From the cell containing the given text, extract its center point as (X, Y) coordinate. 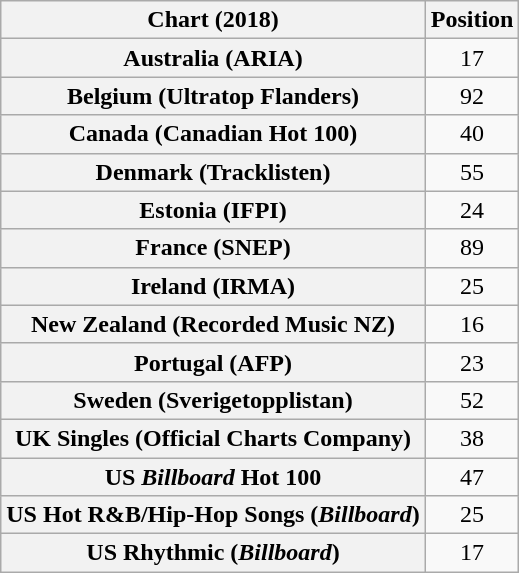
Estonia (IFPI) (213, 210)
Chart (2018) (213, 20)
16 (472, 324)
Portugal (AFP) (213, 362)
Canada (Canadian Hot 100) (213, 134)
47 (472, 477)
92 (472, 96)
52 (472, 400)
89 (472, 248)
23 (472, 362)
Sweden (Sverigetopplistan) (213, 400)
Belgium (Ultratop Flanders) (213, 96)
Denmark (Tracklisten) (213, 172)
US Rhythmic (Billboard) (213, 553)
US Hot R&B/Hip-Hop Songs (Billboard) (213, 515)
Ireland (IRMA) (213, 286)
Position (472, 20)
Australia (ARIA) (213, 58)
New Zealand (Recorded Music NZ) (213, 324)
France (SNEP) (213, 248)
38 (472, 438)
55 (472, 172)
40 (472, 134)
UK Singles (Official Charts Company) (213, 438)
US Billboard Hot 100 (213, 477)
24 (472, 210)
